Return (X, Y) of the center of cell containing provided text 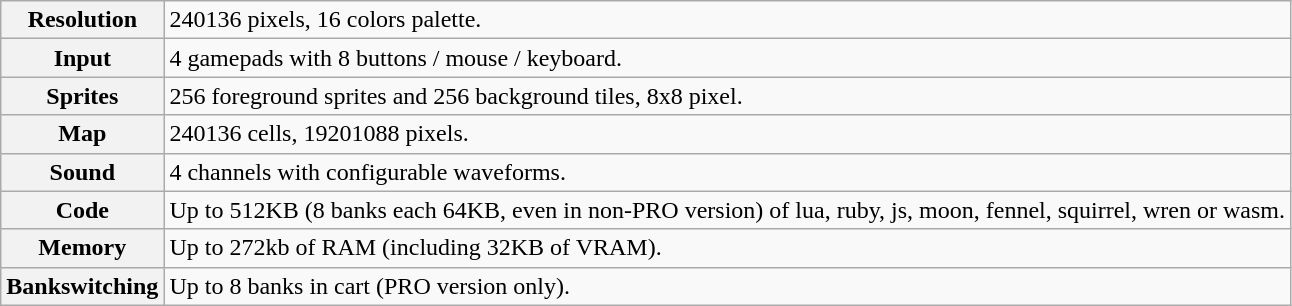
Up to 272kb of RAM (including 32KB of VRAM). (728, 248)
256 foreground sprites and 256 background tiles, 8x8 pixel. (728, 96)
4 channels with configurable waveforms. (728, 172)
240136 pixels, 16 colors palette. (728, 20)
4 gamepads with 8 buttons / mouse / keyboard. (728, 58)
Input (82, 58)
Bankswitching (82, 286)
Memory (82, 248)
Sound (82, 172)
Up to 512KB (8 banks each 64KB, even in non-PRO version) of lua, ruby, js, moon, fennel, squirrel, wren or wasm. (728, 210)
Resolution (82, 20)
Up to 8 banks in cart (PRO version only). (728, 286)
Map (82, 134)
Code (82, 210)
240136 cells, 19201088 pixels. (728, 134)
Sprites (82, 96)
